Scan for the cell matching the given text and deliver its (X, Y) coordinate at center. 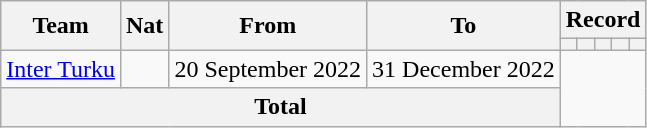
To (464, 26)
Nat (144, 26)
Inter Turku (61, 69)
31 December 2022 (464, 69)
Total (281, 107)
Record (603, 20)
From (268, 26)
20 September 2022 (268, 69)
Team (61, 26)
